Pinpoint the cell where the given text exists, returning its (X, Y) midpoint coordinate. 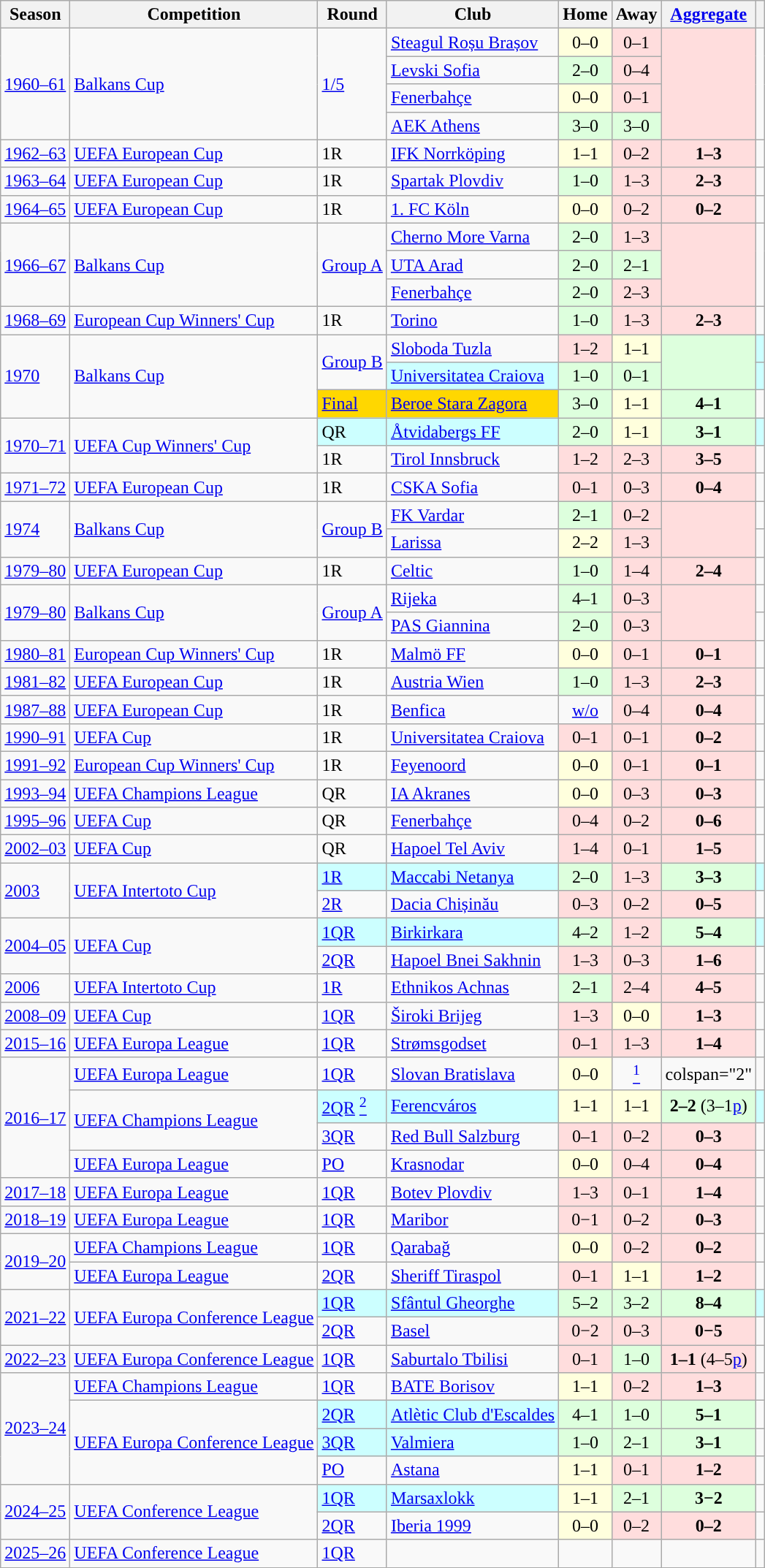
Club (472, 15)
Home (585, 15)
Saburtalo Tbilisi (472, 1359)
1980–81 (35, 654)
Celtic (472, 571)
5–1 (709, 1415)
8–4 (709, 1304)
Austria Wien (472, 682)
1993–94 (35, 793)
Marsaxlokk (472, 1498)
Season (35, 15)
0–6 (709, 821)
1970–71 (35, 446)
2023–24 (35, 1428)
Red Bull Salzburg (472, 1136)
Sfântul Gheorghe (472, 1304)
2021–22 (35, 1317)
Torino (472, 320)
w/o (585, 709)
2018–19 (35, 1219)
4–2 (585, 932)
2003 (35, 891)
Maribor (472, 1219)
1. FC Köln (472, 209)
Iberia 1999 (472, 1526)
Spartak Plovdiv (472, 181)
1962–63 (35, 153)
Sloboda Tuzla (472, 349)
1 (636, 1074)
UEFA Cup Winners' Cup (194, 446)
1964–65 (35, 209)
Ethnikos Achnas (472, 988)
Ferencváros (472, 1106)
Rijeka (472, 598)
Maccabi Netanya (472, 877)
2024–25 (35, 1512)
2002–03 (35, 849)
2022–23 (35, 1359)
Široki Brijeg (472, 1016)
Final (352, 404)
4–5 (709, 988)
1974 (35, 529)
IA Akranes (472, 793)
2–2 (585, 543)
2015–16 (35, 1043)
Levski Sofia (472, 70)
1/5 (352, 84)
5–4 (709, 932)
Valmiera (472, 1442)
Away (636, 15)
3–3 (709, 877)
2006 (35, 988)
1966–67 (35, 264)
3–5 (709, 460)
5–2 (585, 1304)
Slovan Bratislava (472, 1074)
Astana (472, 1470)
CSKA Sofia (472, 487)
Round (352, 15)
Krasnodar (472, 1164)
PAS Giannina (472, 626)
Steagul Roșu Brașov (472, 42)
Botev Plovdiv (472, 1192)
1981–82 (35, 682)
1960–61 (35, 84)
IFK Norrköping (472, 153)
1971–72 (35, 487)
2004–05 (35, 946)
1–1 (4–5p) (709, 1359)
1991–92 (35, 765)
2R (352, 905)
Atlètic Club d'Escaldes (472, 1415)
0–5 (709, 905)
Sheriff Tiraspol (472, 1276)
Malmö FF (472, 654)
2017–18 (35, 1192)
Birkirkara (472, 932)
Cherno More Varna (472, 237)
0−1 (585, 1219)
0−5 (709, 1331)
Hapoel Bnei Sakhnin (472, 960)
1963–64 (35, 181)
1968–69 (35, 320)
1987–88 (35, 709)
UTA Arad (472, 264)
3–2 (636, 1304)
Tirol Innsbruck (472, 460)
2025–26 (35, 1553)
Competition (194, 15)
Åtvidabergs FF (472, 432)
1–5 (709, 849)
Feyenoord (472, 765)
1995–96 (35, 821)
2QR 2 (352, 1106)
0−2 (585, 1331)
Basel (472, 1331)
Aggregate (709, 15)
Dacia Chișinău (472, 905)
BATE Borisov (472, 1387)
colspan="2" (709, 1074)
Strømsgodset (472, 1043)
2019–20 (35, 1261)
1970 (35, 376)
Larissa (472, 543)
FK Vardar (472, 515)
AEK Athens (472, 126)
2008–09 (35, 1016)
Hapoel Tel Aviv (472, 849)
3−2 (709, 1498)
2–2 (3–1p) (709, 1106)
Benfica (472, 709)
Beroe Stara Zagora (472, 404)
Qarabağ (472, 1247)
1990–91 (35, 737)
2016–17 (35, 1118)
1–6 (709, 960)
